Detect which cell encompasses the target text, then output its (x, y) center coordinate. 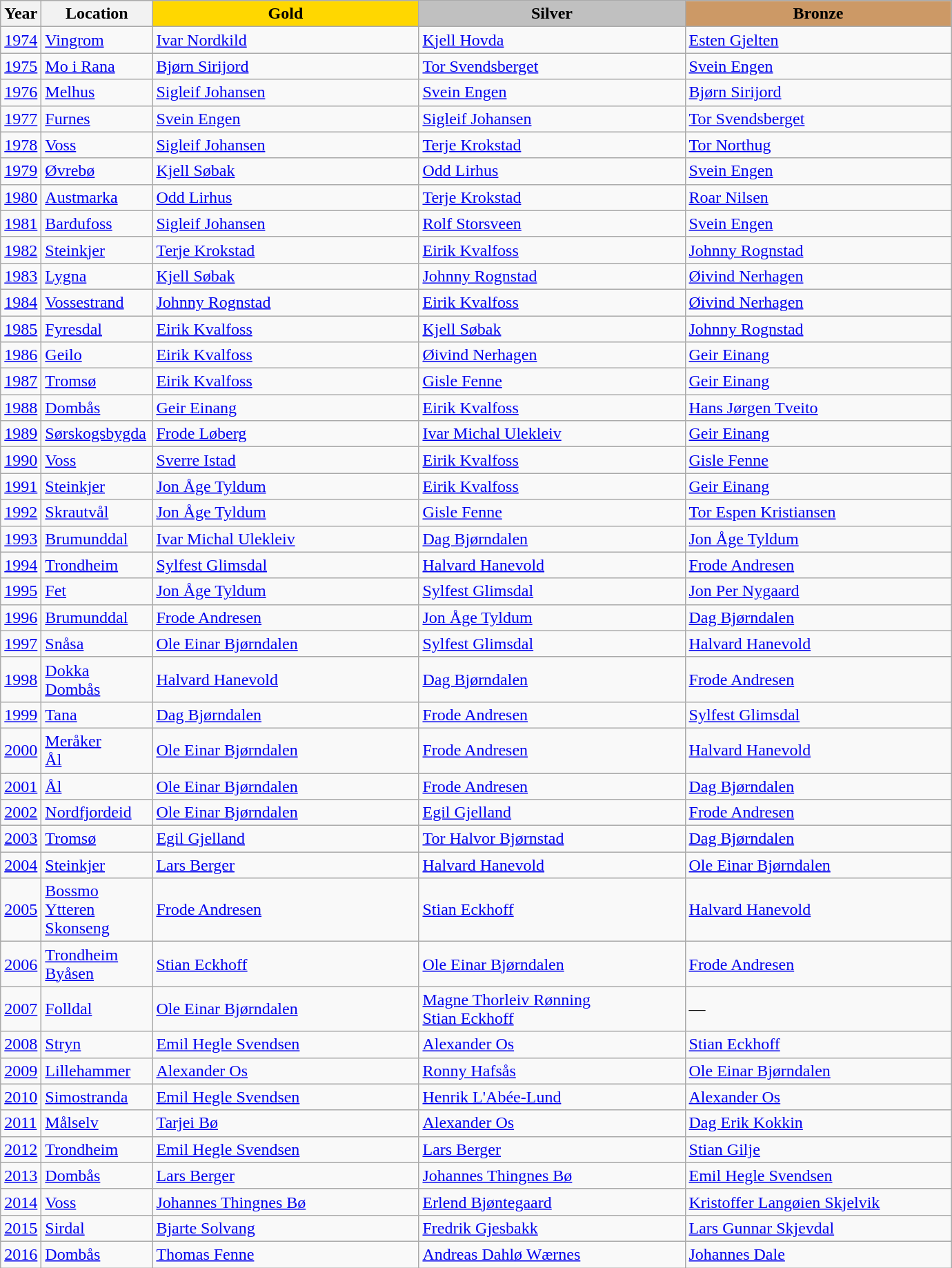
Fyresdal (97, 329)
Tor Halvor Bjørnstad (552, 839)
Location (97, 14)
Tor Espen Kristiansen (818, 513)
1976 (21, 92)
1985 (21, 329)
Andreas Dahlø Wærnes (552, 1254)
Rolf Storsveen (552, 224)
2006 (21, 964)
Vossestrand (97, 302)
2000 (21, 751)
2013 (21, 1176)
TrondheimByåsen (97, 964)
2010 (21, 1097)
1990 (21, 460)
Gold (286, 14)
1979 (21, 171)
Kristoffer Langøien Skjelvik (818, 1202)
Hans Jørgen Tveito (818, 408)
Kjell Hovda (552, 40)
2004 (21, 865)
1991 (21, 486)
Tor Northug (818, 145)
Fredrik Gjesbakk (552, 1228)
2003 (21, 839)
2001 (21, 786)
Furnes (97, 119)
Lillehammer (97, 1071)
Erlend Bjøntegaard (552, 1202)
Lygna (97, 276)
1974 (21, 40)
Johannes Dale (818, 1254)
Frode Løberg (286, 434)
Sirdal (97, 1228)
Sverre Istad (286, 460)
1986 (21, 355)
1989 (21, 434)
2016 (21, 1254)
Stian Gilje (818, 1149)
1987 (21, 382)
Snåsa (97, 644)
Roar Nilsen (818, 197)
Bjarte Solvang (286, 1228)
1978 (21, 145)
MeråkerÅl (97, 751)
Austmarka (97, 197)
DokkaDombås (97, 679)
2015 (21, 1228)
Thomas Fenne (286, 1254)
1993 (21, 539)
Skrautvål (97, 513)
Målselv (97, 1123)
2012 (21, 1149)
Mo i Rana (97, 66)
Ivar Nordkild (286, 40)
Tana (97, 715)
Sørskogsbygda (97, 434)
2002 (21, 813)
Nordfjordeid (97, 813)
2007 (21, 1009)
Bardufoss (97, 224)
1983 (21, 276)
2008 (21, 1044)
Øvrebø (97, 171)
BossmoYtterenSkonseng (97, 910)
Dag Erik Kokkin (818, 1123)
1998 (21, 679)
Ronny Hafsås (552, 1071)
2009 (21, 1071)
1996 (21, 617)
Silver (552, 14)
Fet (97, 591)
Year (21, 14)
2005 (21, 910)
1975 (21, 66)
2014 (21, 1202)
Jon Per Nygaard (818, 591)
1988 (21, 408)
Tarjei Bø (286, 1123)
1981 (21, 224)
Folldal (97, 1009)
1997 (21, 644)
Stryn (97, 1044)
1984 (21, 302)
1992 (21, 513)
Magne Thorleiv RønningStian Eckhoff (552, 1009)
Vingrom (97, 40)
1977 (21, 119)
Simostranda (97, 1097)
1999 (21, 715)
1982 (21, 250)
Melhus (97, 92)
1995 (21, 591)
1994 (21, 565)
Geilo (97, 355)
Ål (97, 786)
1980 (21, 197)
Esten Gjelten (818, 40)
Bronze (818, 14)
Lars Gunnar Skjevdal (818, 1228)
— (818, 1009)
Henrik L'Abée-Lund (552, 1097)
2011 (21, 1123)
